Extract the [X, Y] coordinate from the center of the cell holding the provided text.  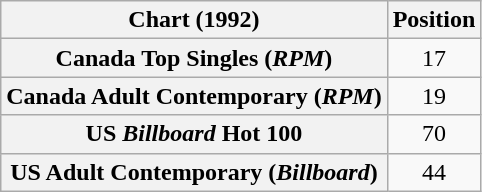
US Billboard Hot 100 [194, 134]
70 [434, 134]
US Adult Contemporary (Billboard) [194, 172]
Position [434, 20]
19 [434, 96]
Chart (1992) [194, 20]
44 [434, 172]
17 [434, 58]
Canada Top Singles (RPM) [194, 58]
Canada Adult Contemporary (RPM) [194, 96]
